Detect which cell encompasses the target text, then output its (X, Y) center coordinate. 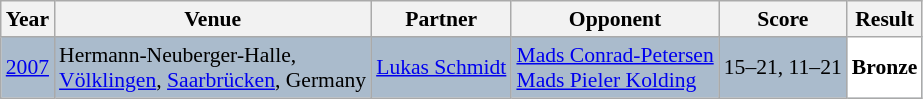
Lukas Schmidt (441, 68)
Opponent (614, 19)
Venue (212, 19)
Year (28, 19)
Partner (441, 19)
Score (783, 19)
Result (885, 19)
15–21, 11–21 (783, 68)
Bronze (885, 68)
Mads Conrad-Petersen Mads Pieler Kolding (614, 68)
2007 (28, 68)
Hermann-Neuberger-Halle,Völklingen, Saarbrücken, Germany (212, 68)
